Detect which cell encompasses the target text, then output its (x, y) center coordinate. 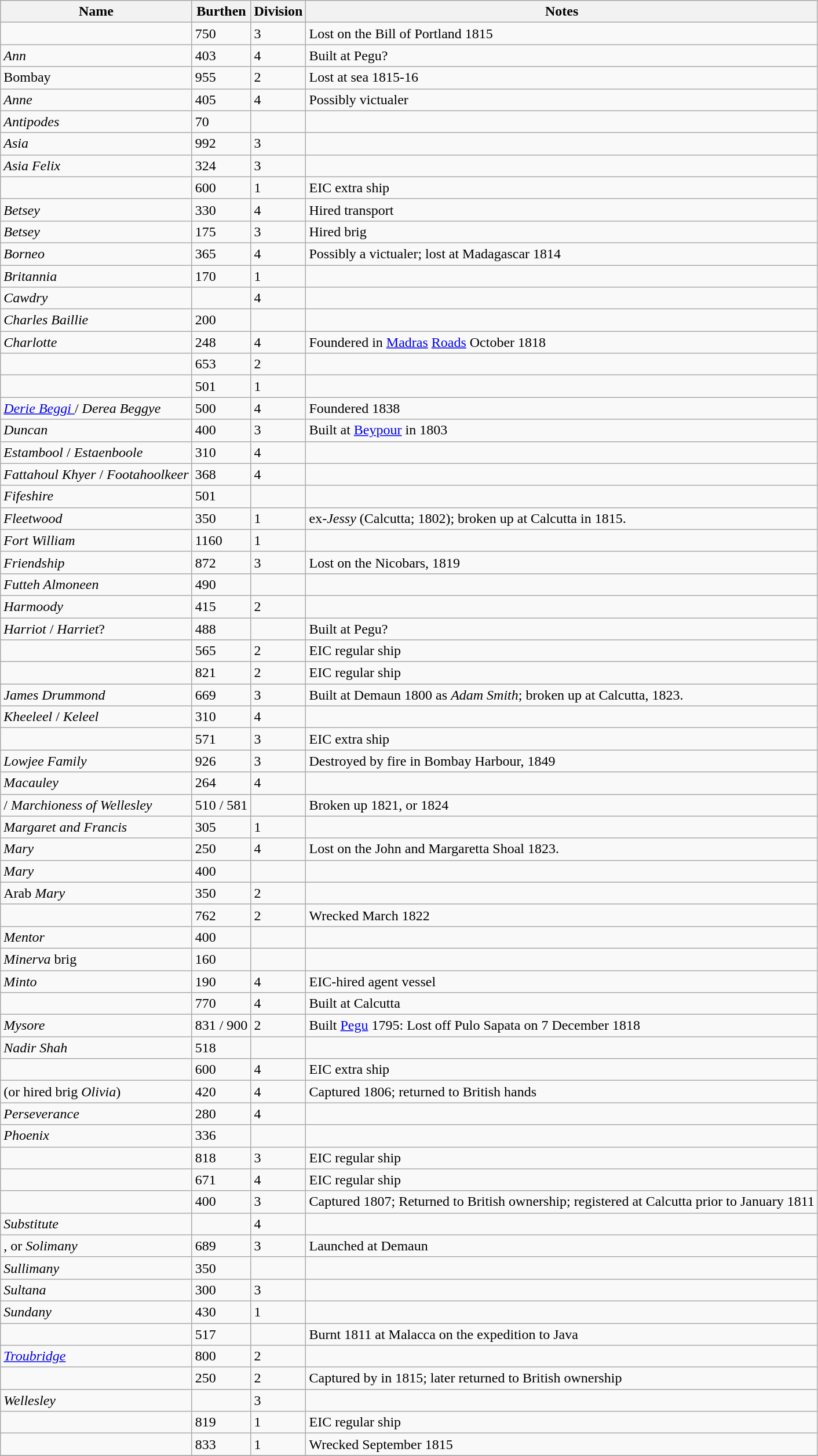
Fleetwood (96, 518)
Troubridge (96, 1356)
518 (221, 1048)
170 (221, 276)
819 (221, 1422)
571 (221, 739)
Kheeleel / Keleel (96, 717)
Antipodes (96, 122)
280 (221, 1114)
Lost on the Bill of Portland 1815 (562, 34)
Hired brig (562, 232)
305 (221, 827)
Estambool / Estaenboole (96, 452)
488 (221, 628)
Broken up 1821, or 1824 (562, 805)
992 (221, 144)
160 (221, 959)
Britannia (96, 276)
Arab Mary (96, 893)
Asia Felix (96, 166)
Possibly victualer (562, 100)
Foundered in Madras Roads October 1818 (562, 342)
403 (221, 56)
Lost at sea 1815-16 (562, 78)
Harriot / Harriet? (96, 628)
ex-Jessy (Calcutta; 1802); broken up at Calcutta in 1815. (562, 518)
Fattahoul Khyer / Footahoolkeer (96, 474)
Captured by in 1815; later returned to British ownership (562, 1378)
Charlotte (96, 342)
Charles Baillie (96, 320)
(or hired brig Olivia) (96, 1092)
Wrecked September 1815 (562, 1444)
800 (221, 1356)
Friendship (96, 562)
750 (221, 34)
405 (221, 100)
669 (221, 695)
Division (278, 12)
Hired transport (562, 210)
Built at Calcutta (562, 1004)
510 / 581 (221, 805)
Futteh Almoneen (96, 584)
Bombay (96, 78)
Minto (96, 982)
1160 (221, 540)
Sultana (96, 1290)
Sundany (96, 1312)
248 (221, 342)
Phoenix (96, 1136)
Substitute (96, 1224)
Macauley (96, 783)
Borneo (96, 254)
Lost on the John and Margaretta Shoal 1823. (562, 849)
, or Solimany (96, 1246)
Launched at Demaun (562, 1246)
Captured 1806; returned to British hands (562, 1092)
500 (221, 408)
762 (221, 915)
821 (221, 673)
190 (221, 982)
926 (221, 761)
300 (221, 1290)
833 (221, 1444)
336 (221, 1136)
Sullimany (96, 1268)
368 (221, 474)
Name (96, 12)
420 (221, 1092)
517 (221, 1334)
200 (221, 320)
365 (221, 254)
Wellesley (96, 1400)
Built at Beypour in 1803 (562, 430)
Anne (96, 100)
671 (221, 1180)
Foundered 1838 (562, 408)
Minerva brig (96, 959)
175 (221, 232)
430 (221, 1312)
Lost on the Nicobars, 1819 (562, 562)
818 (221, 1158)
565 (221, 651)
324 (221, 166)
Built Pegu 1795: Lost off Pulo Sapata on 7 December 1818 (562, 1026)
Ann (96, 56)
70 (221, 122)
EIC-hired agent vessel (562, 982)
Built at Demaun 1800 as Adam Smith; broken up at Calcutta, 1823. (562, 695)
Mysore (96, 1026)
Burthen (221, 12)
Destroyed by fire in Bombay Harbour, 1849 (562, 761)
689 (221, 1246)
264 (221, 783)
872 (221, 562)
Lowjee Family (96, 761)
Fifeshire (96, 496)
Asia (96, 144)
831 / 900 (221, 1026)
/ Marchioness of Wellesley (96, 805)
Wrecked March 1822 (562, 915)
Cawdry (96, 298)
Perseverance (96, 1114)
Nadir Shah (96, 1048)
Harmoody (96, 606)
James Drummond (96, 695)
Duncan (96, 430)
Mentor (96, 937)
Fort William (96, 540)
Margaret and Francis (96, 827)
Possibly a victualer; lost at Madagascar 1814 (562, 254)
330 (221, 210)
490 (221, 584)
415 (221, 606)
770 (221, 1004)
955 (221, 78)
Captured 1807; Returned to British ownership; registered at Calcutta prior to January 1811 (562, 1202)
Notes (562, 12)
653 (221, 364)
Burnt 1811 at Malacca on the expedition to Java (562, 1334)
Derie Beggi / Derea Beggye (96, 408)
